Extract the [X, Y] coordinate from the center of the cell holding the provided text.  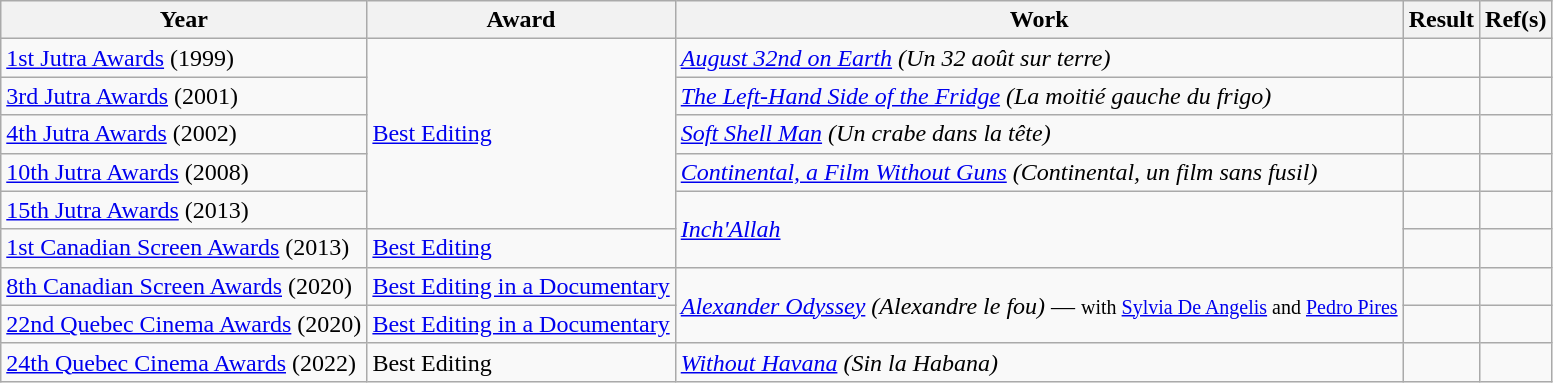
4th Jutra Awards (2002) [184, 134]
15th Jutra Awards (2013) [184, 210]
10th Jutra Awards (2008) [184, 172]
Continental, a Film Without Guns (Continental, un film sans fusil) [1039, 172]
Inch'Allah [1039, 229]
Soft Shell Man (Un crabe dans la tête) [1039, 134]
Ref(s) [1516, 20]
22nd Quebec Cinema Awards (2020) [184, 324]
Alexander Odyssey (Alexandre le fou) — with Sylvia De Angelis and Pedro Pires [1039, 305]
Award [521, 20]
Without Havana (Sin la Habana) [1039, 362]
1st Jutra Awards (1999) [184, 58]
The Left-Hand Side of the Fridge (La moitié gauche du frigo) [1039, 96]
August 32nd on Earth (Un 32 août sur terre) [1039, 58]
Result [1441, 20]
24th Quebec Cinema Awards (2022) [184, 362]
8th Canadian Screen Awards (2020) [184, 286]
1st Canadian Screen Awards (2013) [184, 248]
3rd Jutra Awards (2001) [184, 96]
Year [184, 20]
Work [1039, 20]
